Scan for the cell matching the given text and deliver its [X, Y] coordinate at center. 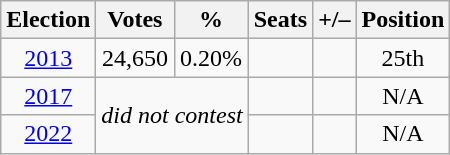
2022 [48, 134]
Position [403, 20]
Election [48, 20]
Votes [135, 20]
did not contest [172, 115]
Seats [280, 20]
+/– [334, 20]
25th [403, 58]
0.20% [211, 58]
% [211, 20]
2017 [48, 96]
24,650 [135, 58]
2013 [48, 58]
